Return [X, Y] of the center of cell containing provided text 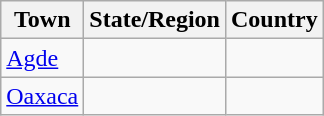
Town [42, 20]
Oaxaca [42, 96]
State/Region [155, 20]
Country [274, 20]
Agde [42, 58]
